From the cell containing the given text, extract its center point as [X, Y] coordinate. 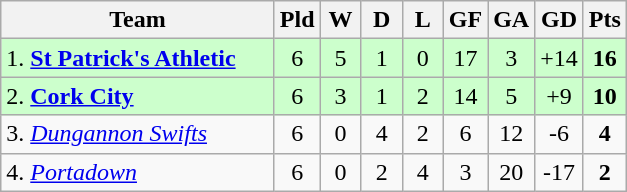
W [340, 20]
3. Dungannon Swifts [138, 134]
L [422, 20]
12 [512, 134]
GF [465, 20]
16 [604, 58]
Pts [604, 20]
-17 [560, 172]
+9 [560, 96]
GA [512, 20]
1. St Patrick's Athletic [138, 58]
+14 [560, 58]
14 [465, 96]
GD [560, 20]
4. Portadown [138, 172]
Team [138, 20]
2. Cork City [138, 96]
D [382, 20]
20 [512, 172]
17 [465, 58]
Pld [297, 20]
-6 [560, 134]
10 [604, 96]
